Scan for the cell matching the given text and deliver its (x, y) coordinate at center. 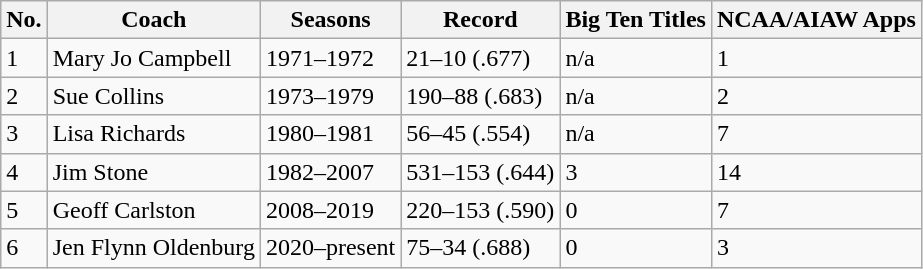
5 (24, 210)
Coach (154, 20)
56–45 (.554) (480, 134)
No. (24, 20)
1982–2007 (330, 172)
4 (24, 172)
NCAA/AIAW Apps (816, 20)
75–34 (.688) (480, 248)
190–88 (.683) (480, 96)
1971–1972 (330, 58)
Sue Collins (154, 96)
Jim Stone (154, 172)
Jen Flynn Oldenburg (154, 248)
21–10 (.677) (480, 58)
1973–1979 (330, 96)
Seasons (330, 20)
2008–2019 (330, 210)
6 (24, 248)
220–153 (.590) (480, 210)
1980–1981 (330, 134)
Mary Jo Campbell (154, 58)
Big Ten Titles (636, 20)
Record (480, 20)
531–153 (.644) (480, 172)
Geoff Carlston (154, 210)
Lisa Richards (154, 134)
2020–present (330, 248)
14 (816, 172)
